Determine the [x, y] coordinate at the center of the cell enclosing the given text.  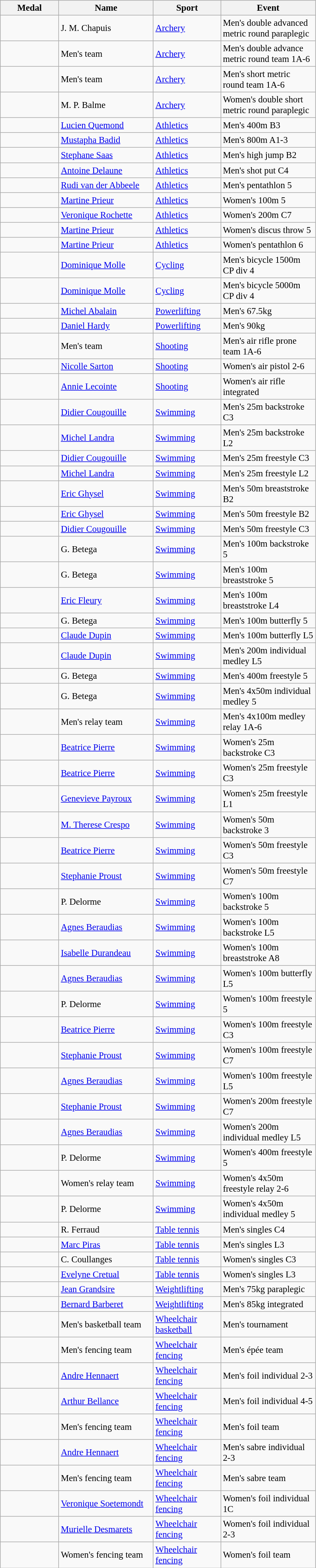
M. P. Balme [106, 105]
Sport [187, 8]
Women's 100m backstroke L5 [268, 927]
Medal [29, 8]
Men's 100m butterfly L5 [268, 636]
Annie Lecointe [106, 387]
Men's 75kg paraplegic [268, 1289]
Veronique Soetemondt [106, 1504]
Antoine Delaune [106, 170]
Women's singles L3 [268, 1274]
Eric Fleury [106, 600]
Men's foil individual 4-5 [268, 1401]
Men's 100m backstroke 5 [268, 549]
Women's 50m freestyle C7 [268, 876]
Women's 25m backstroke C3 [268, 748]
Women's 50m freestyle C3 [268, 850]
Men's double advanced metric round paraplegic [268, 29]
Women's discus throw 5 [268, 230]
Women's 200m individual medley L5 [268, 1132]
Men's tournament [268, 1324]
Name [106, 8]
Women's 100m breaststroke A8 [268, 953]
Men's 4x100m medley relay 1A-6 [268, 722]
Women's 200m freestyle C7 [268, 1107]
Men's 67.5kg [268, 311]
Men's 25m freestyle C3 [268, 458]
R. Ferraud [106, 1229]
Men's 400m B3 [268, 125]
Women's 25m freestyle L1 [268, 799]
Men's 50m freestyle C3 [268, 529]
Women's 100m freestyle C3 [268, 1030]
Women's 25m freestyle C3 [268, 773]
Women's 100m butterfly L5 [268, 978]
Jean Grandsire [106, 1289]
Men's foil individual 2-3 [268, 1376]
Men's bicycle 1500m CP div 4 [268, 265]
Stephane Saas [106, 155]
Men's 25m backstroke C3 [268, 412]
Arthur Bellance [106, 1401]
Men's shot put C4 [268, 170]
Women's foil individual 1C [268, 1504]
Women's 100m freestyle 5 [268, 1004]
Men's relay team [106, 722]
Men's 50m breaststroke B2 [268, 494]
Men's 90kg [268, 326]
Men's 100m breaststroke L4 [268, 600]
Men's foil team [268, 1427]
Women's foil team [268, 1555]
Men's sabre individual 2-3 [268, 1453]
Men's 50m freestyle B2 [268, 514]
Isabelle Durandeau [106, 953]
Men's singles C4 [268, 1229]
Men's 100m butterfly 5 [268, 620]
Lucien Quemond [106, 125]
Evelyne Cretual [106, 1274]
Women's 100m freestyle L5 [268, 1081]
Men's short metric round team 1A-6 [268, 79]
Men's 200m individual medley L5 [268, 656]
Men's bicycle 5000m CP div 4 [268, 291]
Women's foil individual 2-3 [268, 1529]
Men's 400m freestyle 5 [268, 676]
Mustapha Badid [106, 140]
Women's 4x50m individual medley 5 [268, 1209]
Women's double short metric round paraplegic [268, 105]
C. Coullanges [106, 1259]
Event [268, 8]
Daniel Hardy [106, 326]
Men's 4x50m individual medley 5 [268, 696]
Men's sabre team [268, 1478]
Women's 100m 5 [268, 200]
Men's high jump B2 [268, 155]
M. Therese Crespo [106, 825]
Women's pentathlon 6 [268, 245]
Wheelchair basketball [187, 1324]
Women's 100m backstroke 5 [268, 901]
Men's pentathlon 5 [268, 185]
Women's 400m freestyle 5 [268, 1158]
Men's air rifle prone team 1A-6 [268, 346]
Women's singles C3 [268, 1259]
Murielle Desmarets [106, 1529]
Michel Abalain [106, 311]
Men's singles L3 [268, 1244]
J. M. Chapuis [106, 29]
Men's basketball team [106, 1324]
Veronique Rochette [106, 215]
Marc Piras [106, 1244]
Rudi van der Abbeele [106, 185]
Women's air rifle integrated [268, 387]
Men's 100m breaststroke 5 [268, 575]
Men's 25m backstroke L2 [268, 438]
Women's 50m backstroke 3 [268, 825]
Men's double advance metric round team 1A-6 [268, 54]
Women's 4x50m freestyle relay 2-6 [268, 1184]
Genevieve Payroux [106, 799]
Men's 85kg integrated [268, 1304]
Women's 100m freestyle C7 [268, 1055]
Men's 25m freestyle L2 [268, 473]
Women's 200m C7 [268, 215]
Bernard Barberet [106, 1304]
Women's fencing team [106, 1555]
Men's 800m A1-3 [268, 140]
Nicolle Sarton [106, 366]
Women's relay team [106, 1184]
Women's air pistol 2-6 [268, 366]
Men's épée team [268, 1350]
